Locate the cell with the specified text and output its (X, Y) center coordinate. 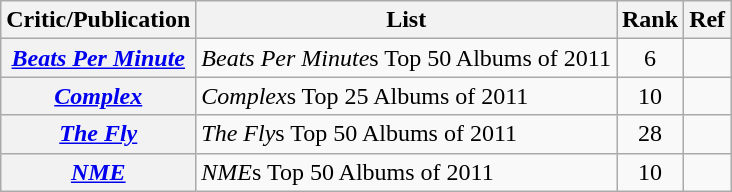
Critic/Publication (98, 20)
28 (650, 134)
Beats Per Minute (98, 58)
Complexs Top 25 Albums of 2011 (406, 96)
Rank (650, 20)
Ref (708, 20)
Beats Per Minutes Top 50 Albums of 2011 (406, 58)
The Fly (98, 134)
Complex (98, 96)
List (406, 20)
NMEs Top 50 Albums of 2011 (406, 172)
The Flys Top 50 Albums of 2011 (406, 134)
NME (98, 172)
6 (650, 58)
